Extract the [x, y] coordinate from the center of the cell holding the provided text.  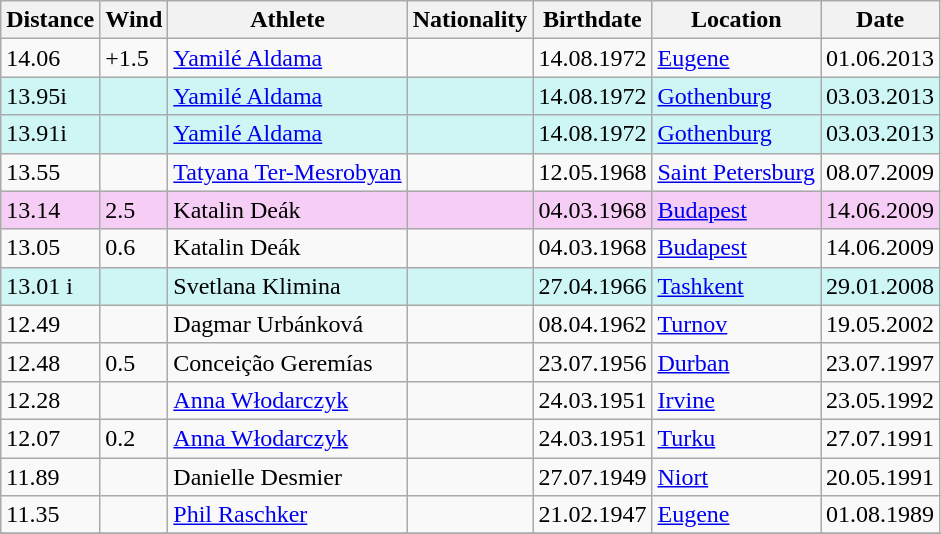
Dagmar Urbánková [288, 324]
Niort [736, 477]
Irvine [736, 400]
+1.5 [134, 58]
11.89 [50, 477]
20.05.1991 [880, 477]
19.05.2002 [880, 324]
Tatyana Ter-Mesrobyan [288, 172]
27.07.1949 [592, 477]
27.07.1991 [880, 438]
Phil Raschker [288, 515]
2.5 [134, 210]
12.48 [50, 362]
08.04.1962 [592, 324]
12.07 [50, 438]
Wind [134, 20]
Svetlana Klimina [288, 286]
11.35 [50, 515]
Tashkent [736, 286]
Saint Petersburg [736, 172]
12.05.1968 [592, 172]
23.07.1956 [592, 362]
Nationality [470, 20]
Athlete [288, 20]
Location [736, 20]
0.2 [134, 438]
0.6 [134, 248]
14.06 [50, 58]
01.06.2013 [880, 58]
27.04.1966 [592, 286]
21.02.1947 [592, 515]
13.05 [50, 248]
23.05.1992 [880, 400]
Turnov [736, 324]
Danielle Desmier [288, 477]
Durban [736, 362]
Birthdate [592, 20]
13.14 [50, 210]
Conceição Geremías [288, 362]
Turku [736, 438]
13.55 [50, 172]
13.01 i [50, 286]
12.49 [50, 324]
Date [880, 20]
29.01.2008 [880, 286]
0.5 [134, 362]
08.07.2009 [880, 172]
01.08.1989 [880, 515]
13.91i [50, 134]
12.28 [50, 400]
13.95i [50, 96]
Distance [50, 20]
23.07.1997 [880, 362]
